Determine the (X, Y) coordinate at the center of the cell enclosing the given text.  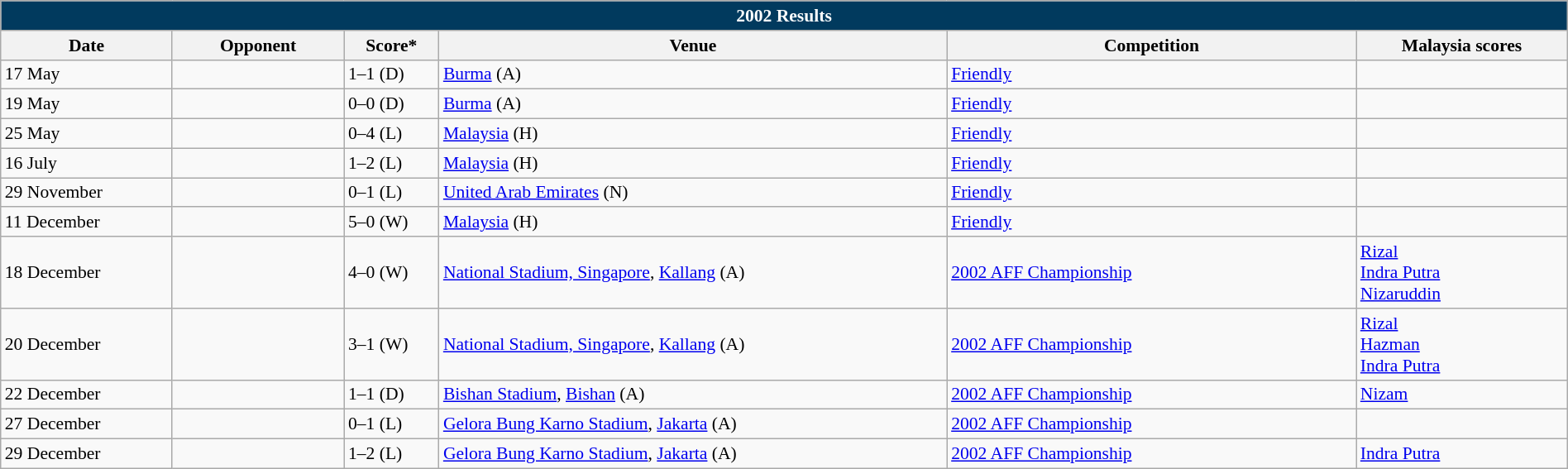
Score* (392, 45)
Venue (693, 45)
19 May (87, 104)
22 December (87, 395)
17 May (87, 74)
29 November (87, 193)
18 December (87, 273)
16 July (87, 163)
5–0 (W) (392, 223)
Indra Putra (1462, 454)
2002 Results (784, 16)
27 December (87, 424)
Malaysia scores (1462, 45)
25 May (87, 134)
Nizam (1462, 395)
Rizal Indra Putra Nizaruddin (1462, 273)
11 December (87, 223)
Rizal Hazman Indra Putra (1462, 344)
0–0 (D) (392, 104)
United Arab Emirates (N) (693, 193)
Bishan Stadium, Bishan (A) (693, 395)
Competition (1151, 45)
0–4 (L) (392, 134)
3–1 (W) (392, 344)
4–0 (W) (392, 273)
29 December (87, 454)
20 December (87, 344)
Opponent (258, 45)
Date (87, 45)
